Capture the cell that displays the provided text and extract its [X, Y] central coordinate. 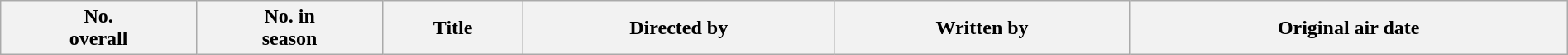
No. inseason [289, 28]
Title [453, 28]
No.overall [99, 28]
Directed by [678, 28]
Written by [982, 28]
Original air date [1348, 28]
